Detect which cell encompasses the target text, then output its [x, y] center coordinate. 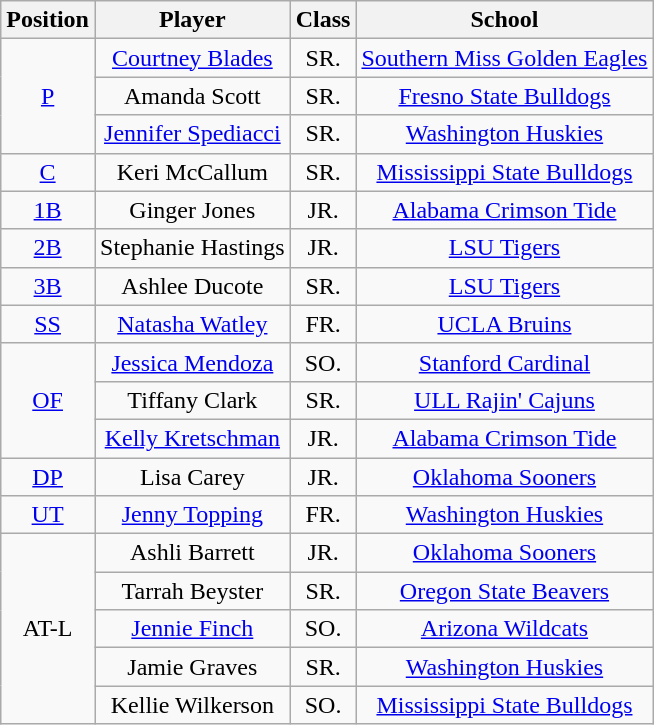
Class [323, 20]
P [48, 96]
School [504, 20]
Kelly Kretschman [192, 438]
Stanford Cardinal [504, 362]
ULL Rajin' Cajuns [504, 400]
Lisa Carey [192, 477]
2B [48, 248]
UCLA Bruins [504, 324]
Tarrah Beyster [192, 591]
OF [48, 400]
Kellie Wilkerson [192, 705]
Player [192, 20]
AT-L [48, 629]
Jennifer Spediacci [192, 134]
Stephanie Hastings [192, 248]
Natasha Watley [192, 324]
Courtney Blades [192, 58]
Jenny Topping [192, 515]
Jennie Finch [192, 629]
Ginger Jones [192, 210]
DP [48, 477]
1B [48, 210]
UT [48, 515]
SS [48, 324]
Oregon State Beavers [504, 591]
Tiffany Clark [192, 400]
Jamie Graves [192, 667]
Jessica Mendoza [192, 362]
Ashli Barrett [192, 553]
Amanda Scott [192, 96]
Arizona Wildcats [504, 629]
Ashlee Ducote [192, 286]
Position [48, 20]
Keri McCallum [192, 172]
Fresno State Bulldogs [504, 96]
Southern Miss Golden Eagles [504, 58]
3B [48, 286]
C [48, 172]
